Search for the cell housing the specified text and yield its (X, Y) center coordinate. 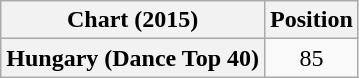
Chart (2015) (133, 20)
Position (312, 20)
Hungary (Dance Top 40) (133, 58)
85 (312, 58)
